Locate the cell with the specified text and output its [x, y] center coordinate. 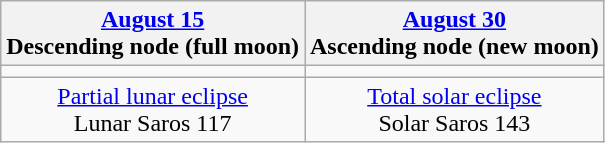
Partial lunar eclipseLunar Saros 117 [153, 110]
Total solar eclipseSolar Saros 143 [454, 110]
August 30Ascending node (new moon) [454, 34]
August 15Descending node (full moon) [153, 34]
